Locate the cell with the specified text and output its [x, y] center coordinate. 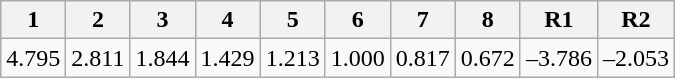
2.811 [98, 58]
3 [162, 20]
1.429 [228, 58]
4.795 [34, 58]
2 [98, 20]
8 [488, 20]
R2 [636, 20]
1.213 [292, 58]
0.817 [422, 58]
1.844 [162, 58]
R1 [558, 20]
–2.053 [636, 58]
4 [228, 20]
0.672 [488, 58]
7 [422, 20]
6 [358, 20]
–3.786 [558, 58]
1.000 [358, 58]
5 [292, 20]
1 [34, 20]
